Pinpoint the cell where the given text exists, returning its [x, y] midpoint coordinate. 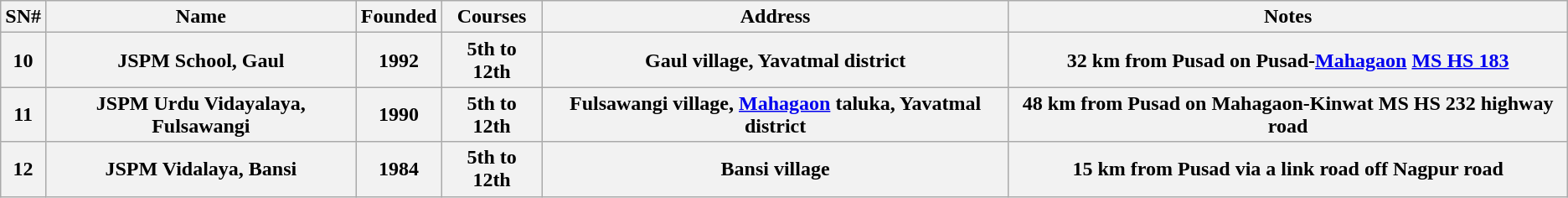
SN# [23, 17]
1990 [399, 114]
Address [776, 17]
10 [23, 60]
JSPM Vidalaya, Bansi [201, 169]
32 km from Pusad on Pusad-Mahagaon MS HS 183 [1288, 60]
Courses [492, 17]
12 [23, 169]
11 [23, 114]
Gaul village, Yavatmal district [776, 60]
48 km from Pusad on Mahagaon-Kinwat MS HS 232 highway road [1288, 114]
Fulsawangi village, Mahagaon taluka, Yavatmal district [776, 114]
15 km from Pusad via a link road off Nagpur road [1288, 169]
Notes [1288, 17]
Founded [399, 17]
JSPM Urdu Vidayalaya, Fulsawangi [201, 114]
1992 [399, 60]
Bansi village [776, 169]
JSPM School, Gaul [201, 60]
1984 [399, 169]
Name [201, 17]
